Find where the given text appears and provide that cell's center as [X, Y] coordinate. 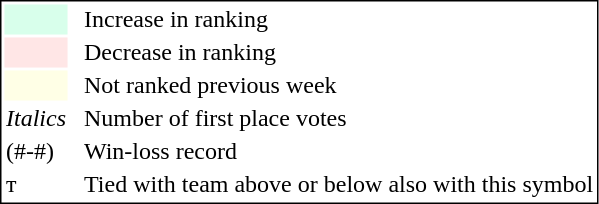
Italics [36, 119]
Win-loss record [338, 151]
Tied with team above or below also with this symbol [338, 185]
(#-#) [36, 151]
Number of first place votes [338, 119]
Not ranked previous week [338, 85]
Decrease in ranking [338, 53]
Increase in ranking [338, 19]
т [36, 185]
